Return (X, Y) of the center of cell containing provided text 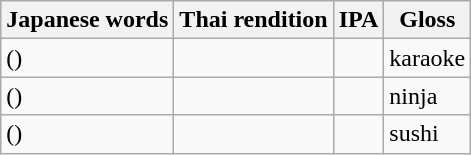
Gloss (428, 20)
ninja (428, 96)
Japanese words (88, 20)
Thai rendition (254, 20)
sushi (428, 134)
karaoke (428, 58)
IPA (358, 20)
